Capture the cell that displays the provided text and extract its (x, y) central coordinate. 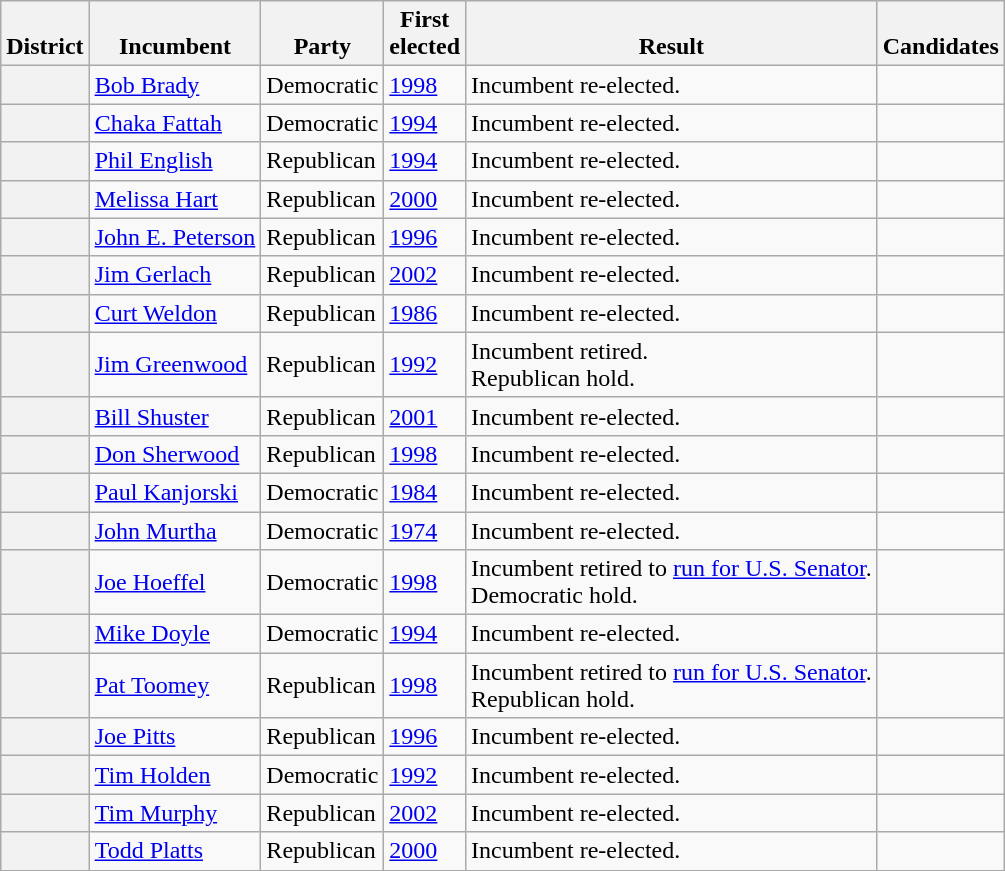
Candidates (940, 34)
1974 (425, 531)
Joe Hoeffel (175, 582)
Jim Gerlach (175, 275)
Chaka Fattah (175, 123)
Paul Kanjorski (175, 492)
John Murtha (175, 531)
Curt Weldon (175, 313)
Phil English (175, 161)
1986 (425, 313)
Todd Platts (175, 851)
Pat Toomey (175, 686)
Incumbent retired to run for U.S. Senator. Democratic hold. (672, 582)
Don Sherwood (175, 454)
Party (322, 34)
Joe Pitts (175, 737)
Incumbent retired to run for U.S. Senator.Republican hold. (672, 686)
Jim Greenwood (175, 364)
Bill Shuster (175, 416)
Tim Murphy (175, 813)
Incumbent retired.Republican hold. (672, 364)
John E. Peterson (175, 237)
Bob Brady (175, 85)
Tim Holden (175, 775)
Result (672, 34)
2001 (425, 416)
Incumbent (175, 34)
Mike Doyle (175, 634)
Firstelected (425, 34)
Melissa Hart (175, 199)
1984 (425, 492)
District (45, 34)
